Locate the cell with the specified text and output its (x, y) center coordinate. 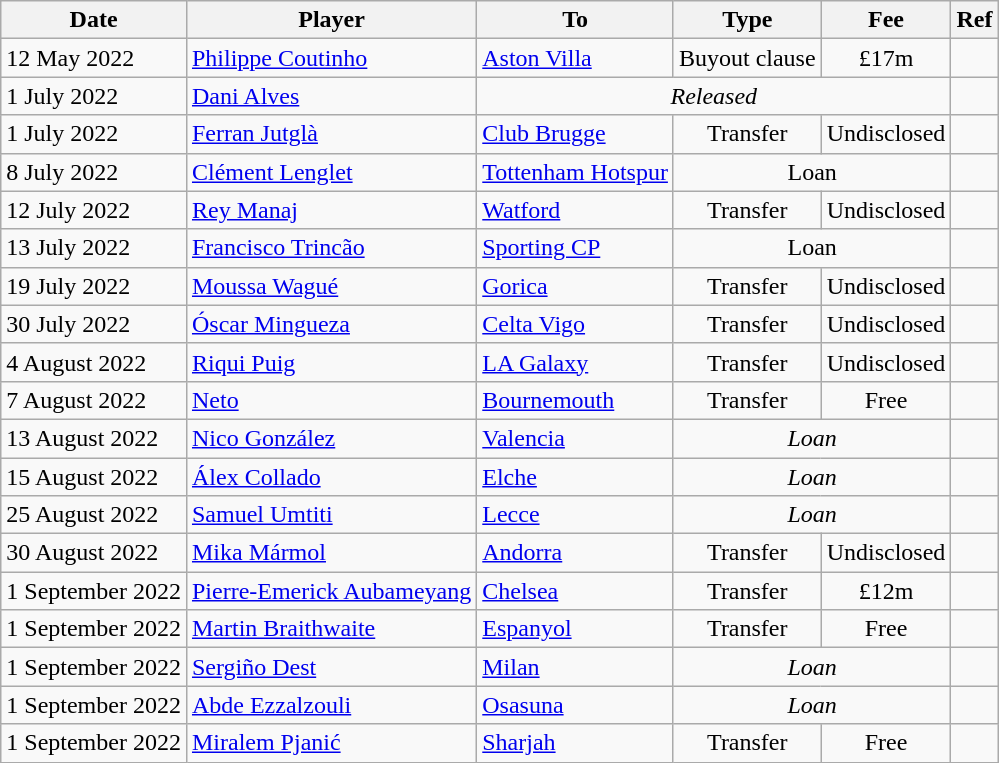
19 July 2022 (94, 286)
Elche (576, 477)
Abde Ezzalzouli (331, 705)
Martin Braithwaite (331, 629)
4 August 2022 (94, 362)
LA Galaxy (576, 362)
Neto (331, 400)
Sergiño Dest (331, 667)
Philippe Coutinho (331, 58)
13 August 2022 (94, 438)
Player (331, 20)
Mika Mármol (331, 553)
Dani Alves (331, 96)
Bournemouth (576, 400)
Francisco Trincão (331, 248)
Lecce (576, 515)
8 July 2022 (94, 172)
Valencia (576, 438)
Ferran Jutglà (331, 134)
Espanyol (576, 629)
£12m (886, 591)
Chelsea (576, 591)
To (576, 20)
Fee (886, 20)
Samuel Umtiti (331, 515)
£17m (886, 58)
Moussa Wagué (331, 286)
Celta Vigo (576, 324)
15 August 2022 (94, 477)
Released (714, 96)
Nico González (331, 438)
Osasuna (576, 705)
Pierre-Emerick Aubameyang (331, 591)
30 August 2022 (94, 553)
Milan (576, 667)
Óscar Mingueza (331, 324)
Andorra (576, 553)
7 August 2022 (94, 400)
Sharjah (576, 743)
Miralem Pjanić (331, 743)
Date (94, 20)
Buyout clause (747, 58)
12 July 2022 (94, 210)
13 July 2022 (94, 248)
Gorica (576, 286)
12 May 2022 (94, 58)
Type (747, 20)
Rey Manaj (331, 210)
Álex Collado (331, 477)
Ref (974, 20)
Club Brugge (576, 134)
30 July 2022 (94, 324)
Clément Lenglet (331, 172)
Aston Villa (576, 58)
Sporting CP (576, 248)
Watford (576, 210)
Tottenham Hotspur (576, 172)
25 August 2022 (94, 515)
Riqui Puig (331, 362)
